Provide the [x, y] coordinate of the cell's center where the given text is located.  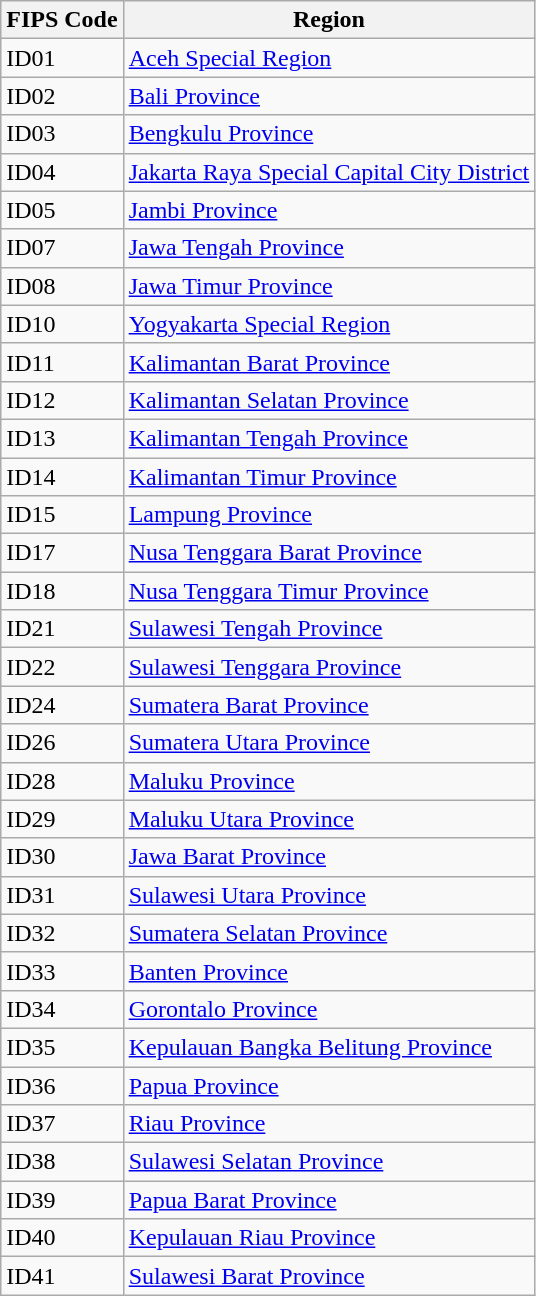
Kepulauan Bangka Belitung Province [329, 1047]
ID11 [62, 362]
Kepulauan Riau Province [329, 1238]
ID35 [62, 1047]
ID17 [62, 553]
Papua Province [329, 1085]
ID33 [62, 971]
Riau Province [329, 1124]
ID22 [62, 667]
Kalimantan Barat Province [329, 362]
Banten Province [329, 971]
ID30 [62, 857]
ID21 [62, 629]
Papua Barat Province [329, 1200]
Maluku Utara Province [329, 819]
ID39 [62, 1200]
ID18 [62, 591]
ID10 [62, 324]
Sumatera Barat Province [329, 705]
ID36 [62, 1085]
Aceh Special Region [329, 58]
Jawa Timur Province [329, 286]
Gorontalo Province [329, 1009]
ID29 [62, 819]
FIPS Code [62, 20]
Bengkulu Province [329, 134]
ID05 [62, 210]
ID31 [62, 895]
ID15 [62, 515]
Maluku Province [329, 781]
Jawa Tengah Province [329, 248]
ID34 [62, 1009]
Kalimantan Selatan Province [329, 400]
ID40 [62, 1238]
ID41 [62, 1276]
Jambi Province [329, 210]
Kalimantan Timur Province [329, 477]
Jawa Barat Province [329, 857]
ID08 [62, 286]
Jakarta Raya Special Capital City District [329, 172]
Sulawesi Barat Province [329, 1276]
ID24 [62, 705]
ID02 [62, 96]
Sumatera Utara Province [329, 743]
Nusa Tenggara Timur Province [329, 591]
ID37 [62, 1124]
Yogyakarta Special Region [329, 324]
ID04 [62, 172]
Sumatera Selatan Province [329, 933]
Bali Province [329, 96]
ID26 [62, 743]
ID32 [62, 933]
ID01 [62, 58]
Region [329, 20]
ID38 [62, 1162]
ID12 [62, 400]
ID03 [62, 134]
Lampung Province [329, 515]
Sulawesi Tengah Province [329, 629]
Sulawesi Selatan Province [329, 1162]
ID14 [62, 477]
ID13 [62, 438]
Sulawesi Tenggara Province [329, 667]
ID28 [62, 781]
ID07 [62, 248]
Nusa Tenggara Barat Province [329, 553]
Kalimantan Tengah Province [329, 438]
Sulawesi Utara Province [329, 895]
